Pinpoint the cell where the given text exists, returning its (x, y) midpoint coordinate. 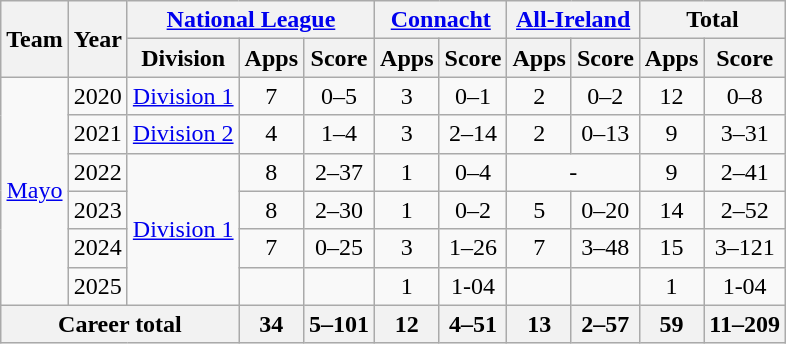
Mayo (35, 191)
3–48 (605, 248)
Division 2 (183, 134)
2–14 (473, 134)
2025 (98, 286)
2024 (98, 248)
Total (712, 20)
Team (35, 39)
5–101 (340, 324)
2–30 (340, 210)
National League (250, 20)
0–1 (473, 96)
Connacht (441, 20)
5 (539, 210)
0–8 (745, 96)
2022 (98, 172)
13 (539, 324)
2–52 (745, 210)
Division (183, 58)
34 (271, 324)
3–31 (745, 134)
0–13 (605, 134)
3–121 (745, 248)
59 (671, 324)
0–5 (340, 96)
- (573, 172)
2–57 (605, 324)
2–37 (340, 172)
0–20 (605, 210)
2023 (98, 210)
Year (98, 39)
14 (671, 210)
2020 (98, 96)
All-Ireland (573, 20)
Career total (120, 324)
2–41 (745, 172)
4–51 (473, 324)
15 (671, 248)
0–4 (473, 172)
1–26 (473, 248)
1–4 (340, 134)
0–25 (340, 248)
11–209 (745, 324)
4 (271, 134)
2021 (98, 134)
